Output the [x, y] coordinate of the center of the cell containing the given text.  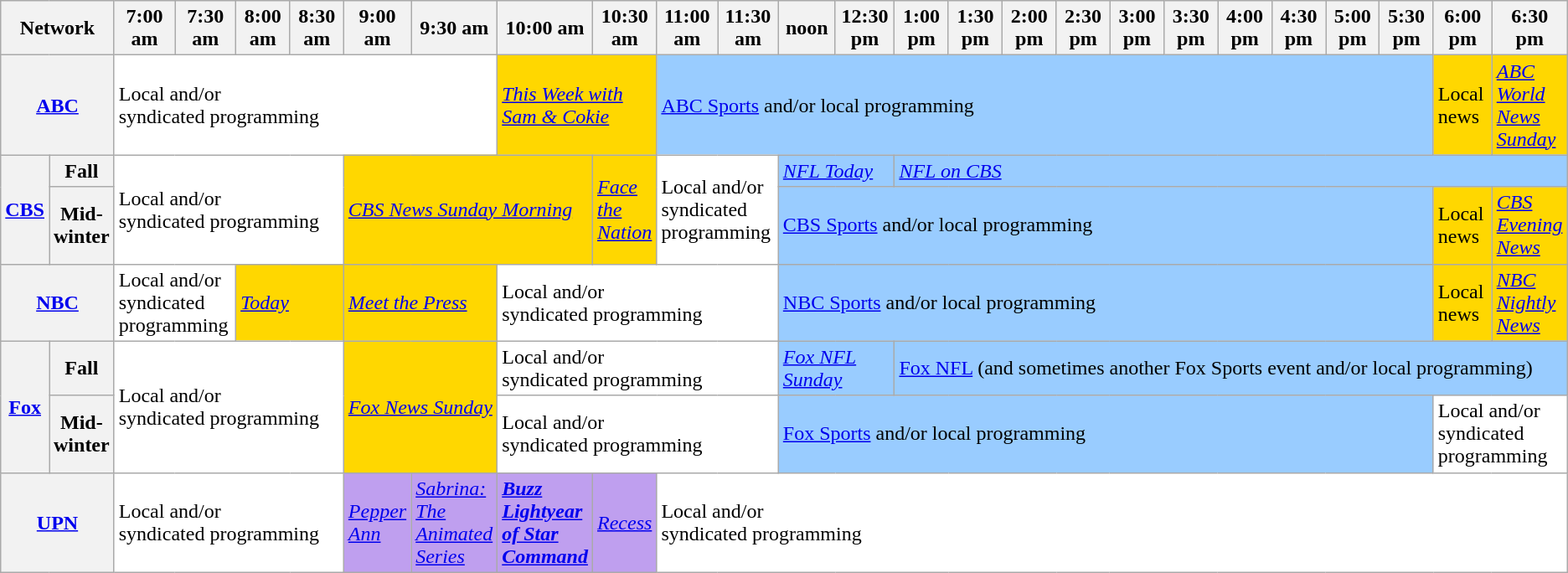
Network [57, 28]
2:00 pm [1029, 28]
6:00 pm [1462, 28]
Face the Nation [624, 209]
NBC Nightly News [1529, 302]
ABC Sports and/or local programming [1045, 106]
noon [807, 28]
Pepper Ann [377, 523]
This Week with Sam & Cokie [577, 106]
10:00 am [545, 28]
NFL on CBS [1231, 171]
7:30 am [206, 28]
7:00 am [144, 28]
1:00 pm [921, 28]
5:00 pm [1353, 28]
6:30 pm [1529, 28]
ABC World News Sunday [1529, 106]
4:00 pm [1245, 28]
9:00 am [377, 28]
Sabrina: The Animated Series [454, 523]
8:30 am [317, 28]
Today [290, 302]
9:30 am [454, 28]
ABC [57, 106]
2:30 pm [1083, 28]
UPN [57, 523]
3:00 pm [1137, 28]
Fox News Sunday [420, 407]
8:00 am [263, 28]
NFL Today [836, 171]
Fox NFL Sunday [836, 369]
11:30 am [749, 28]
12:30 pm [864, 28]
CBS [25, 209]
NBC [57, 302]
NBC Sports and/or local programming [1106, 302]
4:30 pm [1298, 28]
1:30 pm [975, 28]
Meet the Press [420, 302]
CBS News Sunday Morning [467, 209]
3:30 pm [1191, 28]
10:30 am [624, 28]
Buzz Lightyear of Star Command [545, 523]
Fox NFL (and sometimes another Fox Sports event and/or local programming) [1231, 369]
5:30 pm [1406, 28]
Fox [25, 407]
Recess [624, 523]
11:00 am [687, 28]
CBS Evening News [1529, 225]
CBS Sports and/or local programming [1106, 225]
Fox Sports and/or local programming [1106, 434]
